Pinpoint the cell where the given text exists, returning its [X, Y] midpoint coordinate. 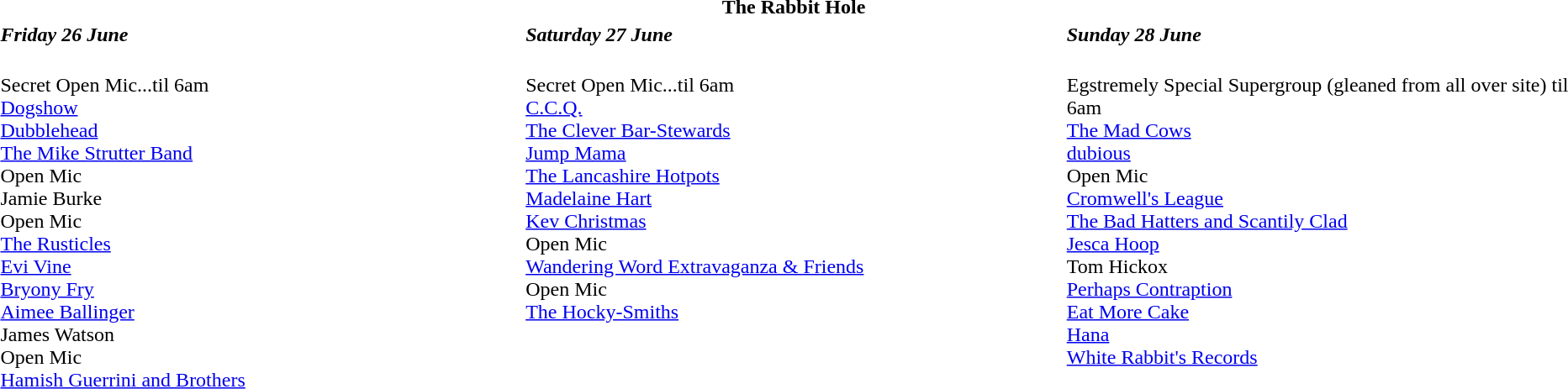
Saturday 27 June [794, 34]
